Locate the cell with the specified text and output its (X, Y) center coordinate. 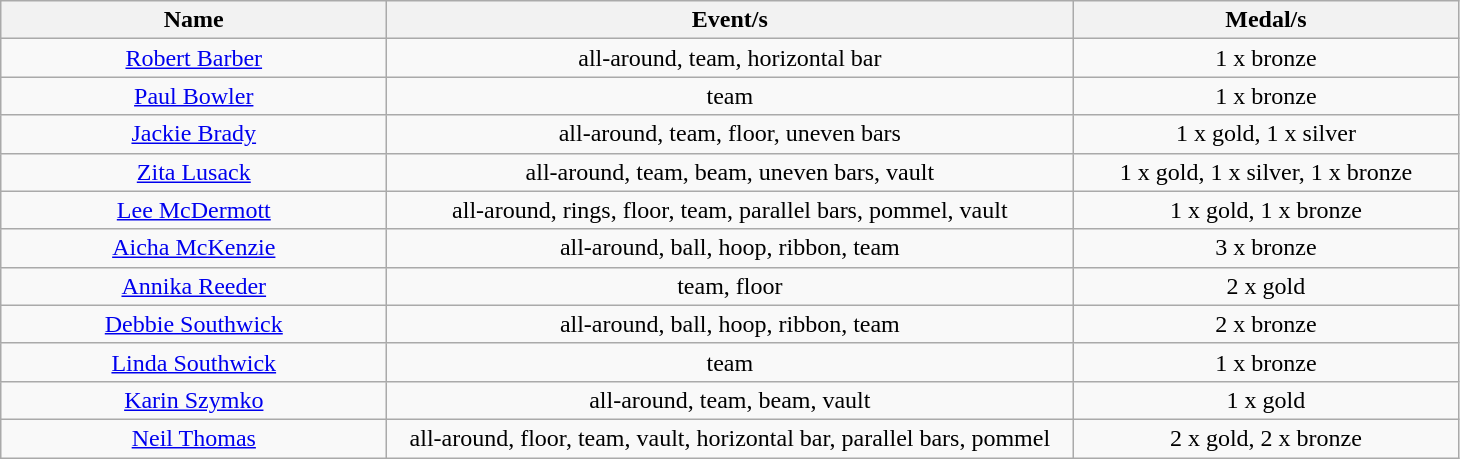
Linda Southwick (194, 362)
all-around, team, beam, uneven bars, vault (730, 172)
Medal/s (1266, 20)
Zita Lusack (194, 172)
Neil Thomas (194, 438)
all-around, rings, floor, team, parallel bars, pommel, vault (730, 210)
2 x bronze (1266, 324)
all-around, team, horizontal bar (730, 58)
1 x gold, 1 x bronze (1266, 210)
Name (194, 20)
Lee McDermott (194, 210)
team, floor (730, 286)
3 x bronze (1266, 248)
Annika Reeder (194, 286)
Event/s (730, 20)
Aicha McKenzie (194, 248)
all-around, team, floor, uneven bars (730, 134)
1 x gold, 1 x silver, 1 x bronze (1266, 172)
1 x gold, 1 x silver (1266, 134)
1 x gold (1266, 400)
Robert Barber (194, 58)
all-around, floor, team, vault, horizontal bar, parallel bars, pommel (730, 438)
Paul Bowler (194, 96)
Debbie Southwick (194, 324)
2 x gold, 2 x bronze (1266, 438)
Jackie Brady (194, 134)
2 x gold (1266, 286)
all-around, team, beam, vault (730, 400)
Karin Szymko (194, 400)
